From the cell containing the given text, extract its center point as (X, Y) coordinate. 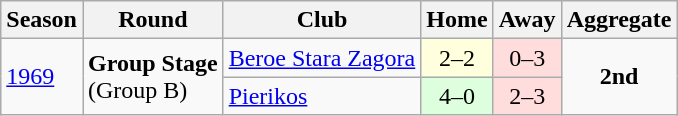
Pierikos (322, 96)
Beroe Stara Zagora (322, 58)
2–2 (457, 58)
0–3 (527, 58)
Away (527, 20)
2–3 (527, 96)
Round (152, 20)
Group Stage(Group B) (152, 77)
1969 (42, 77)
Home (457, 20)
Aggregate (619, 20)
2nd (619, 77)
Club (322, 20)
Season (42, 20)
4–0 (457, 96)
